Determine the [x, y] coordinate at the center of the cell enclosing the given text.  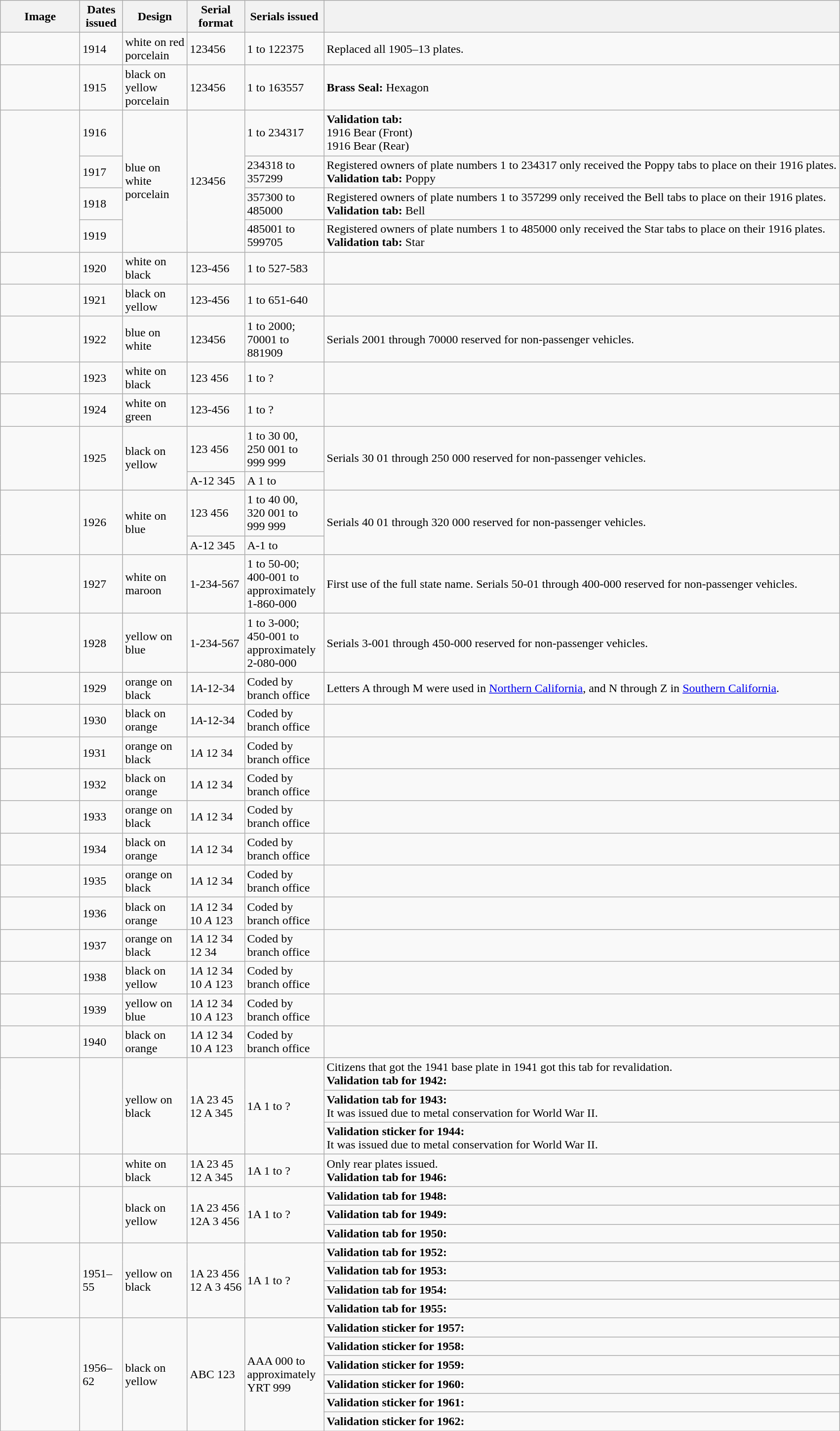
black on yellow porcelain [155, 87]
Validation tab for 1954: [582, 1290]
Validation sticker for 1958: [582, 1346]
Citizens that got the 1941 base plate in 1941 got this tab for revalidation.Validation tab for 1942: [582, 1074]
1919 [101, 236]
1931 [101, 753]
1 to 3-000;450-001 to approximately 2-080-000 [284, 643]
Dates issued [101, 17]
Image [40, 17]
1 to 50-00;400-001 to approximately 1-860-000 [284, 584]
Validation sticker for 1959: [582, 1365]
Serials 40 01 through 320 000 reserved for non-passenger vehicles. [582, 523]
1938 [101, 977]
Design [155, 17]
Validation tab for 1943: It was issued due to metal conservation for World War II. [582, 1106]
1A 12 34 12 34 [216, 945]
1939 [101, 1010]
1915 [101, 87]
First use of the full state name. Serials 50-01 through 400-000 reserved for non-passenger vehicles. [582, 584]
Registered owners of plate numbers 1 to 485000 only received the Star tabs to place on their 1916 plates.Validation tab: Star [582, 236]
1A 23 45612 A 3 456 [216, 1280]
1 to 2000; 70001 to 881909 [284, 339]
1925 [101, 458]
1921 [101, 300]
1917 [101, 172]
Validation tab for 1950: [582, 1233]
A 1 to [284, 481]
AAA 000 to approximately YRT 999 [284, 1374]
Validation tab for 1952: [582, 1252]
blue on white [155, 339]
1936 [101, 913]
1933 [101, 817]
1 to 234317 [284, 133]
1 to 527-583 [284, 268]
234318 to 357299 [284, 172]
1 to 651-640 [284, 300]
Validation tab: 1916 Bear (Front) 1916 Bear (Rear) [582, 133]
Validation tab for 1953: [582, 1271]
1956–62 [101, 1374]
Registered owners of plate numbers 1 to 234317 only received the Poppy tabs to place on their 1916 plates. Validation tab: Poppy [582, 172]
Serials 30 01 through 250 000 reserved for non-passenger vehicles. [582, 458]
Serials issued [284, 17]
ABC 123 [216, 1374]
Serials 3-001 through 450-000 reserved for non-passenger vehicles. [582, 643]
Validation sticker for 1961: [582, 1403]
1922 [101, 339]
1914 [101, 48]
Replaced all 1905–13 plates. [582, 48]
357300 to 485000 [284, 204]
Registered owners of plate numbers 1 to 357299 only received the Bell tabs to place on their 1916 plates. Validation tab: Bell [582, 204]
blue on white porcelain [155, 181]
Validation tab for 1955: [582, 1308]
Validation sticker for 1944: It was issued due to metal conservation for World War II. [582, 1138]
Validation sticker for 1957: [582, 1327]
white on maroon [155, 584]
1916 [101, 133]
Only rear plates issued.Validation tab for 1946: [582, 1171]
1923 [101, 377]
Validation tab for 1948: [582, 1196]
1935 [101, 881]
white on blue [155, 523]
1929 [101, 689]
Validation sticker for 1962: [582, 1422]
1924 [101, 410]
1918 [101, 204]
1937 [101, 945]
1951–55 [101, 1280]
A-1 to [284, 545]
1 to 30 00, 250 001 to 999 999 [284, 449]
1920 [101, 268]
white on red porcelain [155, 48]
1930 [101, 720]
1A 23 45612A 3 456 [216, 1215]
1927 [101, 584]
Letters A through M were used in Northern California, and N through Z in Southern California. [582, 689]
Brass Seal: Hexagon [582, 87]
1926 [101, 523]
1940 [101, 1042]
1 to 122375 [284, 48]
white on green [155, 410]
1932 [101, 784]
Validation tab for 1949: [582, 1215]
1 to 163557 [284, 87]
1934 [101, 849]
Serials 2001 through 70000 reserved for non-passenger vehicles. [582, 339]
1 to 40 00, 320 001 to 999 999 [284, 513]
Serial format [216, 17]
485001 to 599705 [284, 236]
1928 [101, 643]
Validation sticker for 1960: [582, 1384]
